Detect which cell encompasses the target text, then output its [x, y] center coordinate. 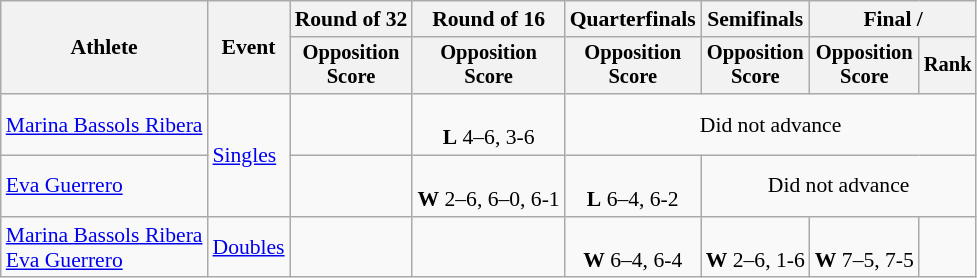
Doubles [249, 248]
Marina Bassols RiberaEva Guerrero [104, 248]
Singles [249, 155]
Eva Guerrero [104, 186]
Quarterfinals [633, 19]
Athlete [104, 48]
Round of 32 [352, 19]
L 6–4, 6-2 [633, 186]
W 2–6, 6–0, 6-1 [488, 186]
L 4–6, 3-6 [488, 124]
W 2–6, 1-6 [756, 248]
W 6–4, 6-4 [633, 248]
Round of 16 [488, 19]
Marina Bassols Ribera [104, 124]
W 7–5, 7-5 [864, 248]
Final / [894, 19]
Event [249, 48]
Semifinals [756, 19]
Rank [948, 66]
